Pinpoint the cell where the given text exists, returning its [X, Y] midpoint coordinate. 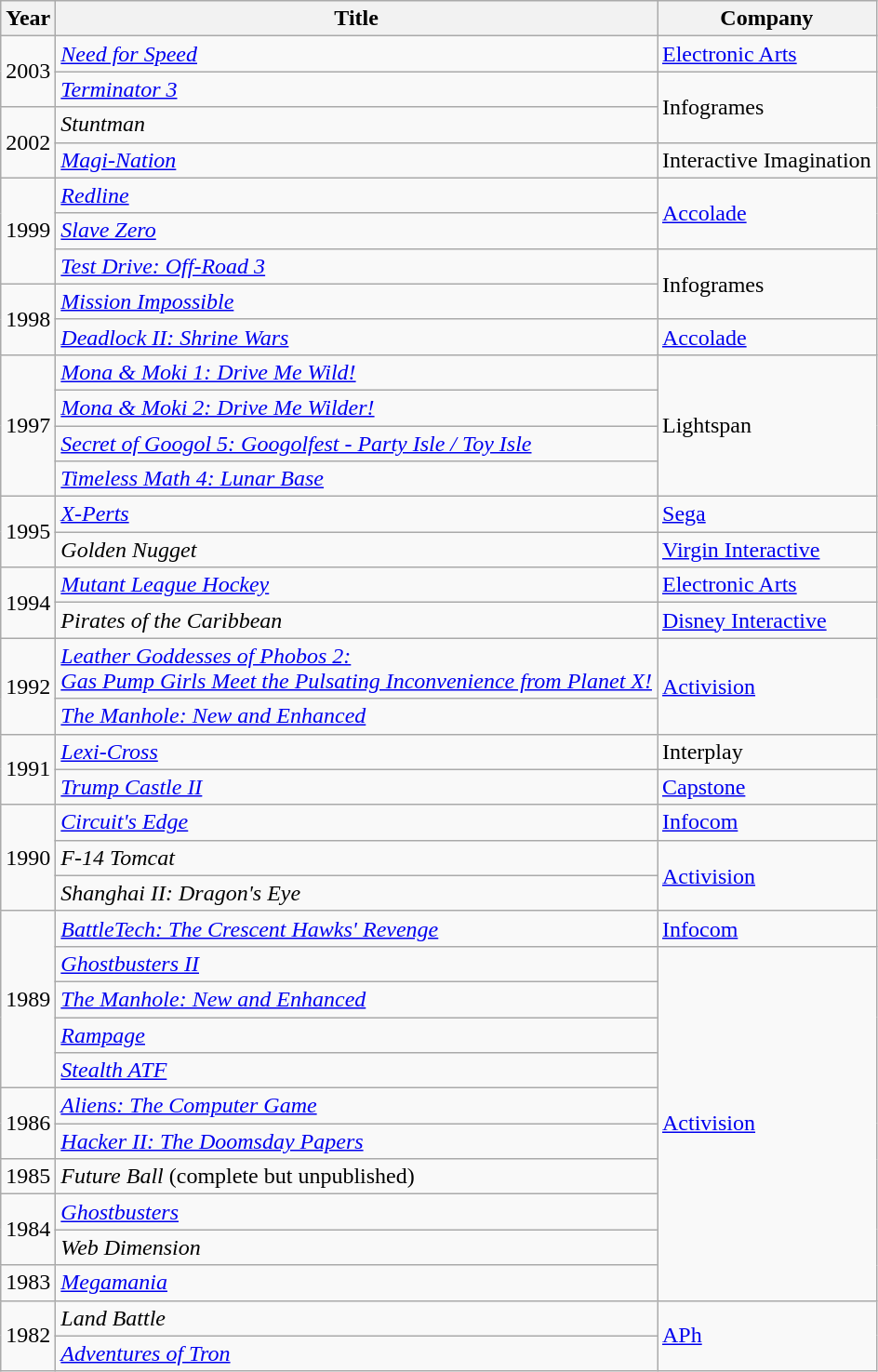
1989 [28, 999]
Deadlock II: Shrine Wars [357, 337]
Ghostbusters [357, 1212]
Secret of Googol 5: Googolfest - Party Isle / Toy Isle [357, 444]
1985 [28, 1177]
Lexi-Cross [357, 752]
Interplay [766, 752]
Disney Interactive [766, 620]
1992 [28, 686]
1991 [28, 769]
Ghostbusters II [357, 964]
Slave Zero [357, 231]
Timeless Math 4: Lunar Base [357, 479]
Capstone [766, 787]
Pirates of the Caribbean [357, 620]
1994 [28, 603]
1982 [28, 1336]
Trump Castle II [357, 787]
Title [357, 19]
1983 [28, 1283]
1990 [28, 858]
1995 [28, 532]
Aliens: The Computer Game [357, 1106]
Redline [357, 195]
1999 [28, 231]
Golden Nugget [357, 550]
Stealth ATF [357, 1071]
APh [766, 1336]
1997 [28, 425]
BattleTech: The Crescent Hawks' Revenge [357, 928]
Mona & Moki 1: Drive Me Wild! [357, 372]
1986 [28, 1124]
Need for Speed [357, 54]
Mission Impossible [357, 301]
Leather Goddesses of Phobos 2: Gas Pump Girls Meet the Pulsating Inconvenience from Planet X! [357, 668]
1984 [28, 1230]
Test Drive: Off-Road 3 [357, 266]
Web Dimension [357, 1247]
Adventures of Tron [357, 1353]
Mutant League Hockey [357, 585]
Terminator 3 [357, 89]
Hacker II: The Doomsday Papers [357, 1141]
Megamania [357, 1283]
Sega [766, 514]
1998 [28, 319]
Circuit's Edge [357, 822]
2003 [28, 72]
Mona & Moki 2: Drive Me Wilder! [357, 407]
X-Perts [357, 514]
F-14 Tomcat [357, 858]
Stuntman [357, 125]
Virgin Interactive [766, 550]
Magi-Nation [357, 160]
Shanghai II: Dragon's Eye [357, 893]
2002 [28, 142]
Year [28, 19]
Rampage [357, 1035]
Company [766, 19]
Future Ball (complete but unpublished) [357, 1177]
Interactive Imagination [766, 160]
Land Battle [357, 1318]
Lightspan [766, 425]
